Determine the [x, y] coordinate at the center of the cell enclosing the given text.  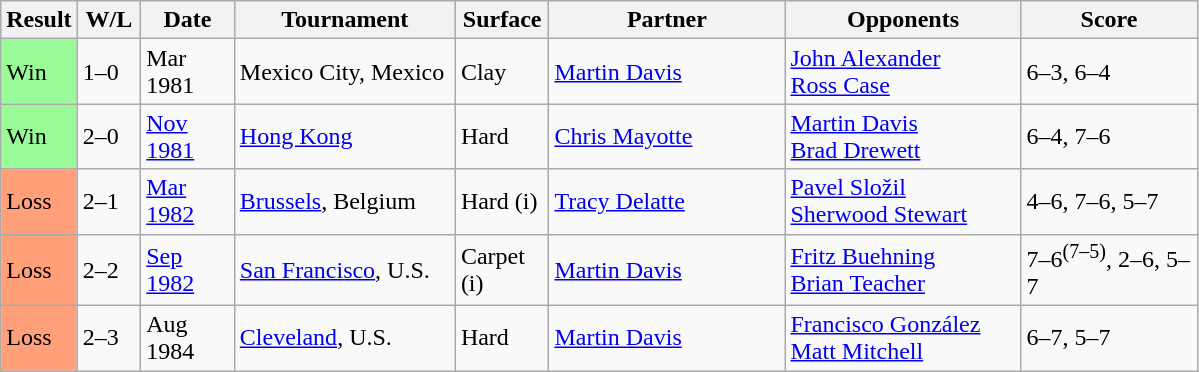
6–7, 5–7 [1109, 338]
Francisco González Matt Mitchell [903, 338]
Sep 1982 [188, 270]
2–1 [109, 202]
2–2 [109, 270]
7–6(7–5), 2–6, 5–7 [1109, 270]
Date [188, 20]
Mexico City, Mexico [344, 72]
Hong Kong [344, 136]
Mar 1982 [188, 202]
Nov 1981 [188, 136]
Fritz Buehning Brian Teacher [903, 270]
Chris Mayotte [667, 136]
Aug 1984 [188, 338]
2–0 [109, 136]
Partner [667, 20]
Cleveland, U.S. [344, 338]
Hard (i) [502, 202]
Brussels, Belgium [344, 202]
2–3 [109, 338]
Clay [502, 72]
Pavel Složil Sherwood Stewart [903, 202]
Surface [502, 20]
Carpet (i) [502, 270]
Mar 1981 [188, 72]
1–0 [109, 72]
Opponents [903, 20]
Result [39, 20]
Martin Davis Brad Drewett [903, 136]
John Alexander Ross Case [903, 72]
6–3, 6–4 [1109, 72]
W/L [109, 20]
Tracy Delatte [667, 202]
4–6, 7–6, 5–7 [1109, 202]
Score [1109, 20]
6–4, 7–6 [1109, 136]
San Francisco, U.S. [344, 270]
Tournament [344, 20]
